Output the [x, y] coordinate of the center of the cell containing the given text.  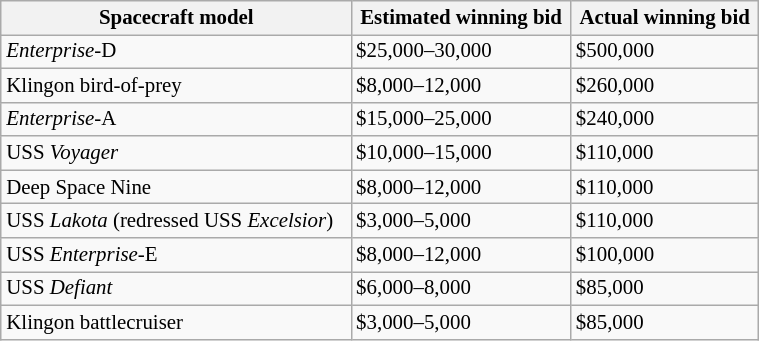
Deep Space Nine [176, 187]
$15,000–25,000 [461, 119]
$6,000–8,000 [461, 289]
$500,000 [664, 52]
$240,000 [664, 119]
USS Voyager [176, 153]
Estimated winning bid [461, 18]
Enterprise-A [176, 119]
Klingon battlecruiser [176, 322]
$260,000 [664, 85]
USS Lakota (redressed USS Excelsior) [176, 221]
Actual winning bid [664, 18]
USS Enterprise-E [176, 255]
Enterprise-D [176, 52]
$10,000–15,000 [461, 153]
$25,000–30,000 [461, 52]
USS Defiant [176, 289]
$100,000 [664, 255]
Klingon bird-of-prey [176, 85]
Spacecraft model [176, 18]
